Search for the cell housing the specified text and yield its [x, y] center coordinate. 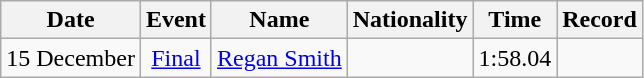
Record [600, 20]
Time [515, 20]
1:58.04 [515, 58]
Final [176, 58]
Event [176, 20]
Regan Smith [279, 58]
15 December [71, 58]
Date [71, 20]
Nationality [410, 20]
Name [279, 20]
